Output the [x, y] coordinate of the center of the cell containing the given text.  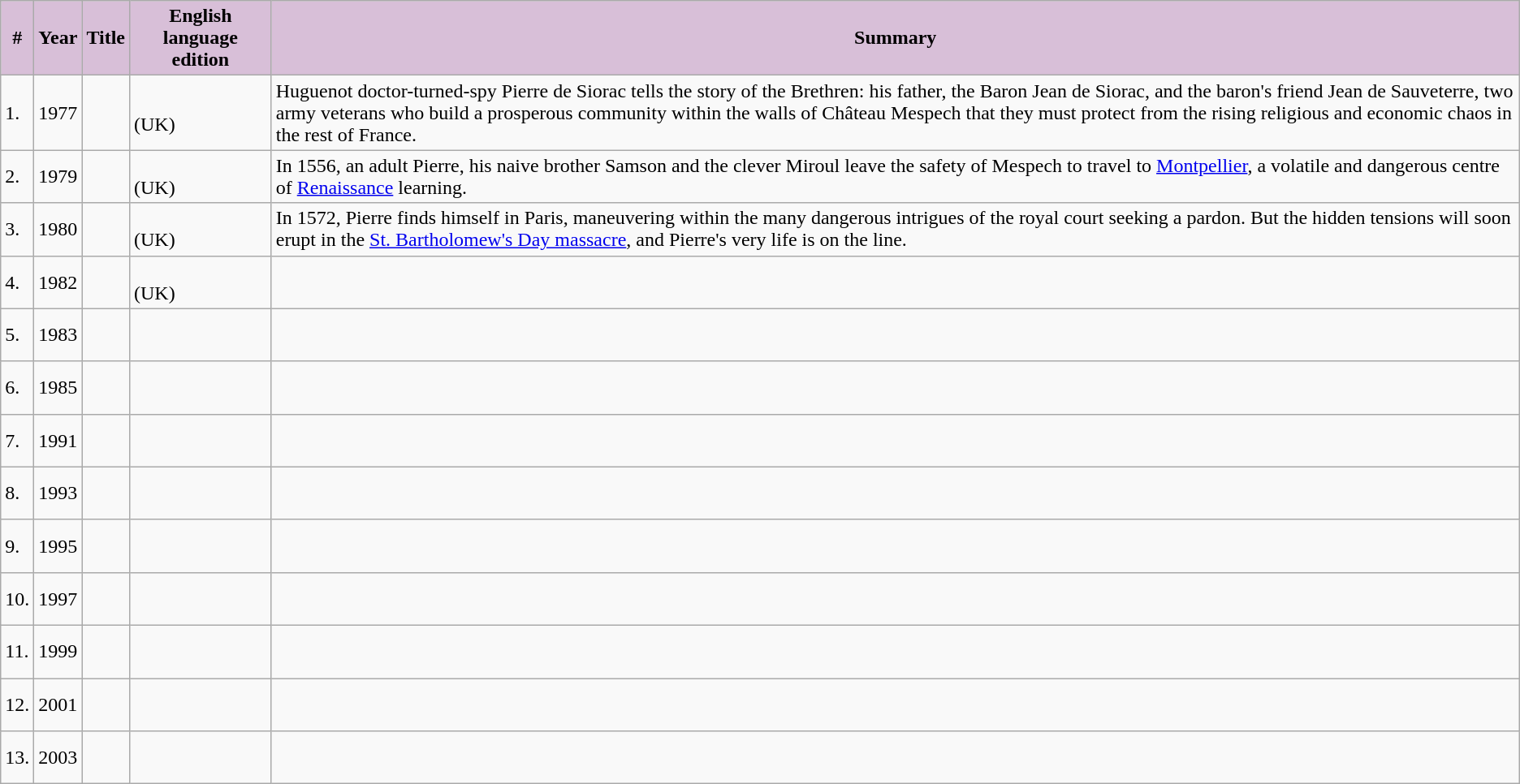
11. [18, 651]
1993 [58, 493]
# [18, 38]
10. [18, 599]
4. [18, 282]
6. [18, 388]
Summary [895, 38]
Year [58, 38]
1. [18, 113]
1980 [58, 229]
1985 [58, 388]
English language edition [200, 38]
5. [18, 334]
3. [18, 229]
1983 [58, 334]
1982 [58, 282]
1977 [58, 113]
Title [106, 38]
1979 [58, 177]
1991 [58, 440]
2003 [58, 758]
13. [18, 758]
1995 [58, 545]
9. [18, 545]
2001 [58, 704]
1997 [58, 599]
1999 [58, 651]
7. [18, 440]
2. [18, 177]
8. [18, 493]
12. [18, 704]
